From the cell containing the given text, extract its center point as [X, Y] coordinate. 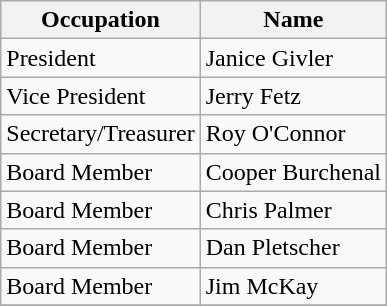
Dan Pletscher [293, 248]
Vice President [100, 96]
Name [293, 20]
Occupation [100, 20]
Chris Palmer [293, 210]
Roy O'Connor [293, 134]
Janice Givler [293, 58]
Jim McKay [293, 286]
Secretary/Treasurer [100, 134]
Cooper Burchenal [293, 172]
President [100, 58]
Jerry Fetz [293, 96]
